Search for the cell housing the specified text and yield its (X, Y) center coordinate. 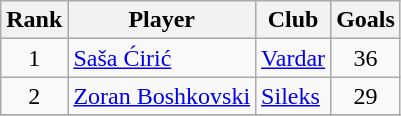
29 (366, 96)
Club (294, 20)
Vardar (294, 58)
Player (162, 20)
Goals (366, 20)
Rank (34, 20)
Zoran Boshkovski (162, 96)
36 (366, 58)
Saša Ćirić (162, 58)
Sileks (294, 96)
2 (34, 96)
1 (34, 58)
